Extract the [X, Y] coordinate from the center of the cell holding the provided text.  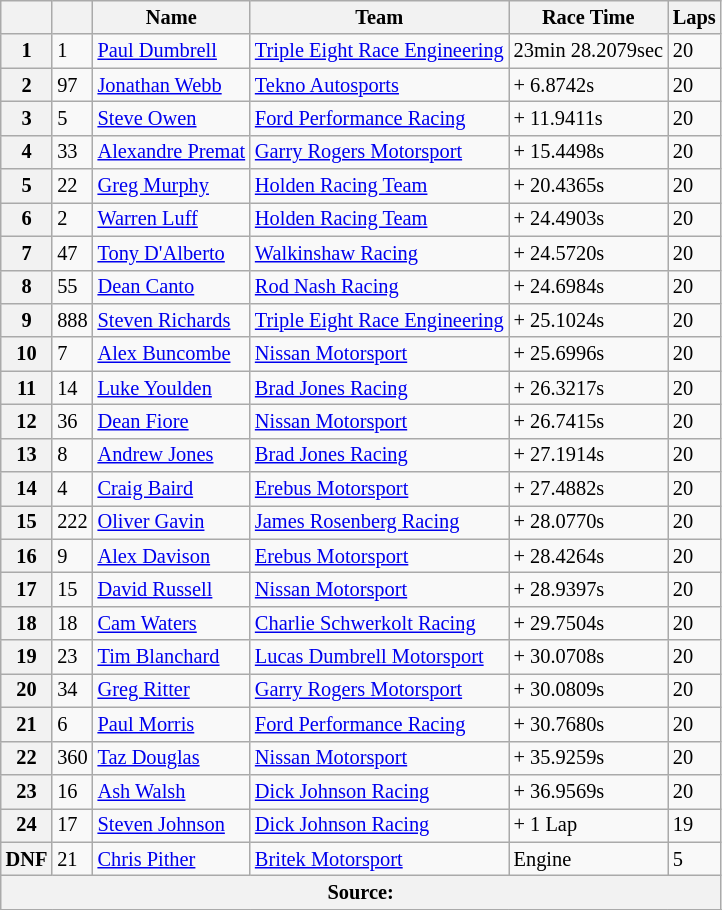
11 [27, 388]
+ 15.4498s [588, 152]
+ 25.1024s [588, 320]
Team [380, 17]
+ 35.9259s [588, 758]
55 [72, 287]
Luke Youlden [172, 388]
+ 26.7415s [588, 421]
Andrew Jones [172, 455]
Steve Owen [172, 118]
Greg Murphy [172, 186]
Steven Johnson [172, 825]
+ 24.6984s [588, 287]
Oliver Gavin [172, 522]
David Russell [172, 589]
33 [72, 152]
Tim Blanchard [172, 657]
Craig Baird [172, 489]
Steven Richards [172, 320]
+ 28.0770s [588, 522]
222 [72, 522]
360 [72, 758]
Dean Fiore [172, 421]
Engine [588, 859]
3 [27, 118]
Source: [361, 892]
24 [27, 825]
+ 28.4264s [588, 556]
Laps [694, 17]
+ 1 Lap [588, 825]
10 [27, 354]
+ 27.4882s [588, 489]
+ 26.3217s [588, 388]
+ 28.9397s [588, 589]
+ 24.5720s [588, 253]
97 [72, 85]
Charlie Schwerkolt Racing [380, 623]
Paul Dumbrell [172, 51]
888 [72, 320]
+ 24.4903s [588, 219]
Britek Motorsport [380, 859]
12 [27, 421]
Paul Morris [172, 724]
Alexandre Premat [172, 152]
James Rosenberg Racing [380, 522]
Tony D'Alberto [172, 253]
36 [72, 421]
Lucas Dumbrell Motorsport [380, 657]
+ 30.0809s [588, 690]
Chris Pither [172, 859]
+ 29.7504s [588, 623]
23min 28.2079sec [588, 51]
+ 20.4365s [588, 186]
+ 25.6996s [588, 354]
Greg Ritter [172, 690]
Warren Luff [172, 219]
Alex Buncombe [172, 354]
Taz Douglas [172, 758]
+ 30.7680s [588, 724]
Name [172, 17]
34 [72, 690]
Race Time [588, 17]
Ash Walsh [172, 791]
+ 30.0708s [588, 657]
Dean Canto [172, 287]
+ 27.1914s [588, 455]
Rod Nash Racing [380, 287]
Walkinshaw Racing [380, 253]
Alex Davison [172, 556]
13 [27, 455]
Cam Waters [172, 623]
47 [72, 253]
DNF [27, 859]
+ 6.8742s [588, 85]
+ 36.9569s [588, 791]
Jonathan Webb [172, 85]
Tekno Autosports [380, 85]
+ 11.9411s [588, 118]
